Determine the (X, Y) coordinate at the center of the cell enclosing the given text.  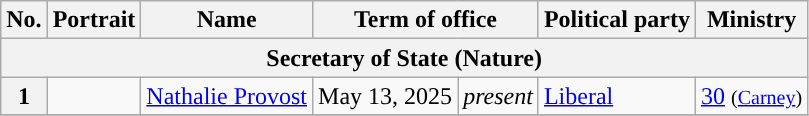
Ministry (751, 20)
Name (227, 20)
present (498, 96)
1 (24, 96)
Portrait (94, 20)
May 13, 2025 (386, 96)
Nathalie Provost (227, 96)
Secretary of State (Nature) (404, 58)
No. (24, 20)
30 (Carney) (751, 96)
Liberal (616, 96)
Term of office (426, 20)
Political party (616, 20)
